Detect which cell encompasses the target text, then output its [X, Y] center coordinate. 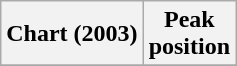
Peak position [189, 34]
Chart (2003) [72, 34]
